Output the [x, y] coordinate of the center of the cell containing the given text.  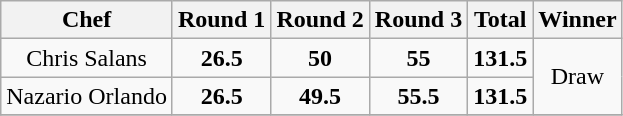
50 [320, 58]
Total [500, 20]
Chef [87, 20]
55 [418, 58]
Round 3 [418, 20]
Chris Salans [87, 58]
49.5 [320, 96]
55.5 [418, 96]
Round 1 [221, 20]
Winner [578, 20]
Nazario Orlando [87, 96]
Round 2 [320, 20]
Draw [578, 77]
